Capture the cell that displays the provided text and extract its [X, Y] central coordinate. 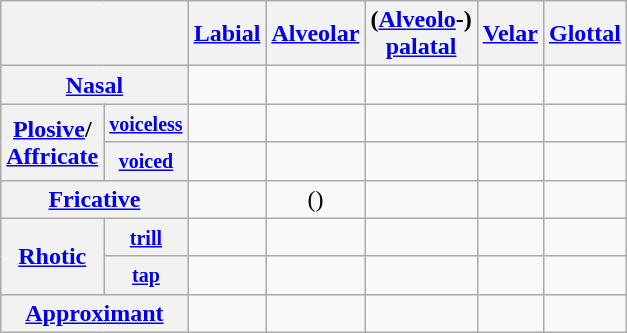
() [316, 199]
(Alveolo-)palatal [421, 34]
Fricative [94, 199]
tap [146, 275]
trill [146, 237]
voiced [146, 161]
Glottal [584, 34]
Alveolar [316, 34]
Plosive/Affricate [52, 142]
Rhotic [52, 256]
Approximant [94, 313]
Velar [510, 34]
Nasal [94, 85]
Labial [227, 34]
voiceless [146, 123]
